Locate the cell with the specified text and output its (X, Y) center coordinate. 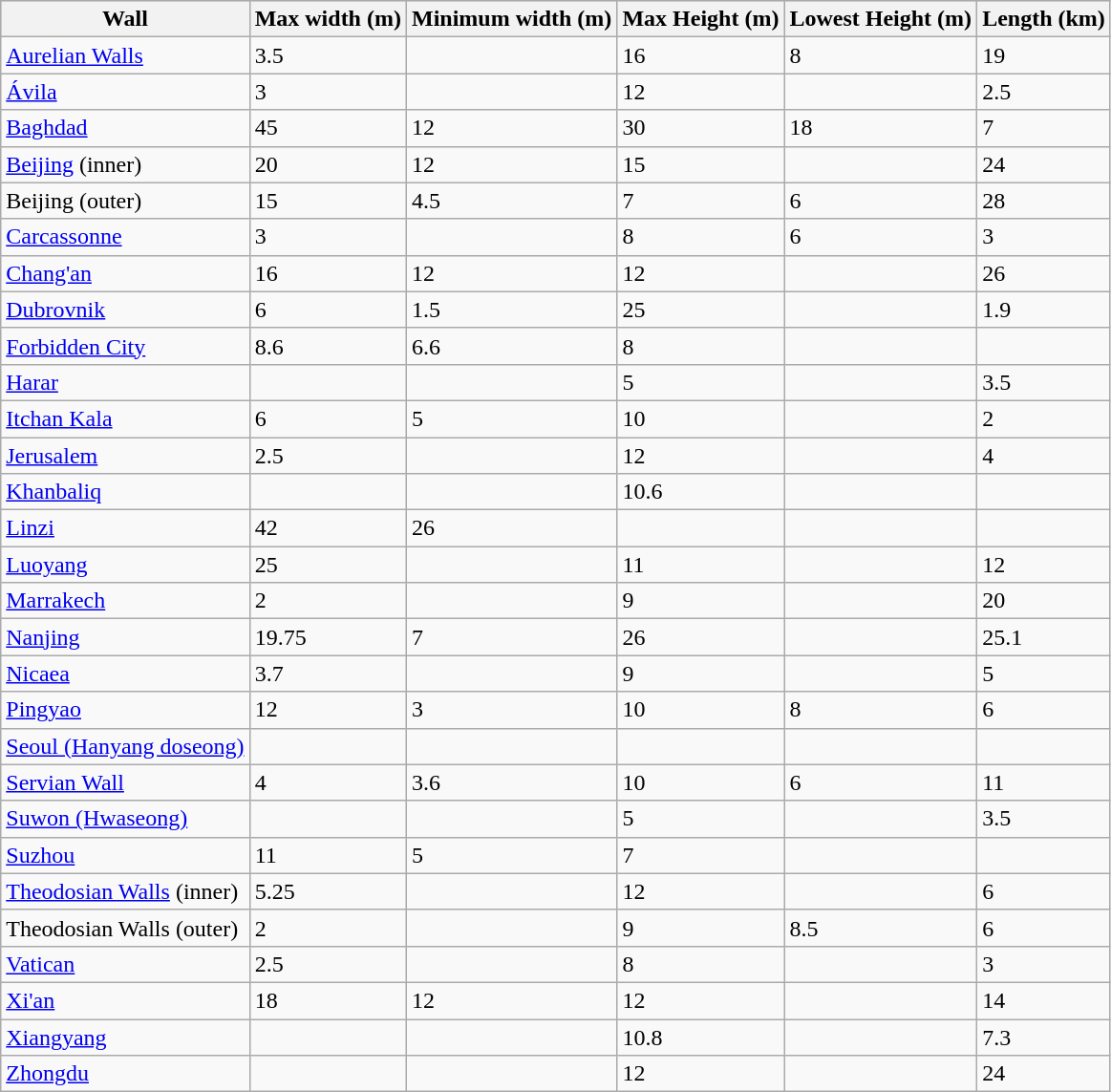
28 (1044, 201)
Forbidden City (125, 346)
Wall (125, 19)
Luoyang (125, 565)
45 (328, 128)
10.6 (701, 492)
Harar (125, 382)
14 (1044, 1000)
Xiangyang (125, 1037)
Nicaea (125, 674)
Minimum width (m) (511, 19)
Dubrovnik (125, 310)
Chang'an (125, 273)
3.7 (328, 674)
Theodosian Walls (outer) (125, 928)
8.5 (881, 928)
4.5 (511, 201)
Beijing (inner) (125, 164)
Carcassonne (125, 237)
Pingyao (125, 710)
1.5 (511, 310)
8.6 (328, 346)
7.3 (1044, 1037)
30 (701, 128)
5.25 (328, 891)
Max Height (m) (701, 19)
Itchan Kala (125, 418)
42 (328, 528)
Zhongdu (125, 1074)
25.1 (1044, 637)
Xi'an (125, 1000)
Theodosian Walls (inner) (125, 891)
1.9 (1044, 310)
Khanbaliq (125, 492)
Max width (m) (328, 19)
Beijing (outer) (125, 201)
Marrakech (125, 601)
Nanjing (125, 637)
Lowest Height (m) (881, 19)
Baghdad (125, 128)
Aurelian Walls (125, 55)
Seoul (Hanyang doseong) (125, 746)
Suwon (Hwaseong) (125, 819)
Ávila (125, 92)
Vatican (125, 964)
Length (km) (1044, 19)
19 (1044, 55)
Jerusalem (125, 456)
19.75 (328, 637)
10.8 (701, 1037)
Suzhou (125, 855)
Servian Wall (125, 782)
3.6 (511, 782)
6.6 (511, 346)
Linzi (125, 528)
